Return (X, Y) of the center of cell containing provided text 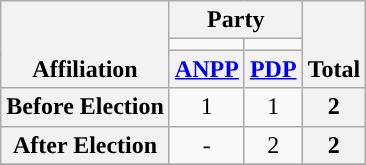
Total (334, 44)
- (206, 145)
ANPP (206, 69)
Affiliation (86, 44)
PDP (273, 69)
Party (236, 20)
Before Election (86, 107)
After Election (86, 145)
